Provide the (x, y) coordinate of the cell's center where the given text is located.  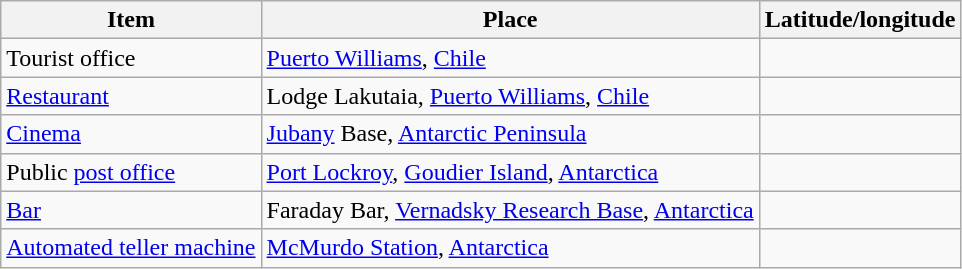
Port Lockroy, Goudier Island, Antarctica (510, 172)
McMurdo Station, Antarctica (510, 248)
Bar (131, 210)
Jubany Base, Antarctic Peninsula (510, 134)
Item (131, 20)
Automated teller machine (131, 248)
Faraday Bar, Vernadsky Research Base, Antarctica (510, 210)
Restaurant (131, 96)
Place (510, 20)
Latitude/longitude (860, 20)
Public post office (131, 172)
Tourist office (131, 58)
Puerto Williams, Chile (510, 58)
Cinema (131, 134)
Lodge Lakutaia, Puerto Williams, Chile (510, 96)
